Detect which cell encompasses the target text, then output its [x, y] center coordinate. 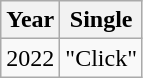
2022 [30, 58]
Single [102, 20]
Year [30, 20]
"Click" [102, 58]
